Locate the cell with the specified text and output its [x, y] center coordinate. 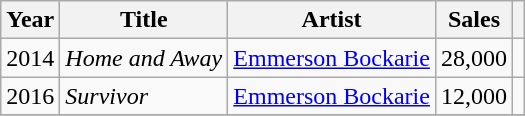
12,000 [474, 96]
Survivor [144, 96]
Home and Away [144, 58]
28,000 [474, 58]
Artist [332, 20]
Title [144, 20]
Year [30, 20]
Sales [474, 20]
2016 [30, 96]
2014 [30, 58]
